Provide the (X, Y) coordinate of the cell's center where the given text is located.  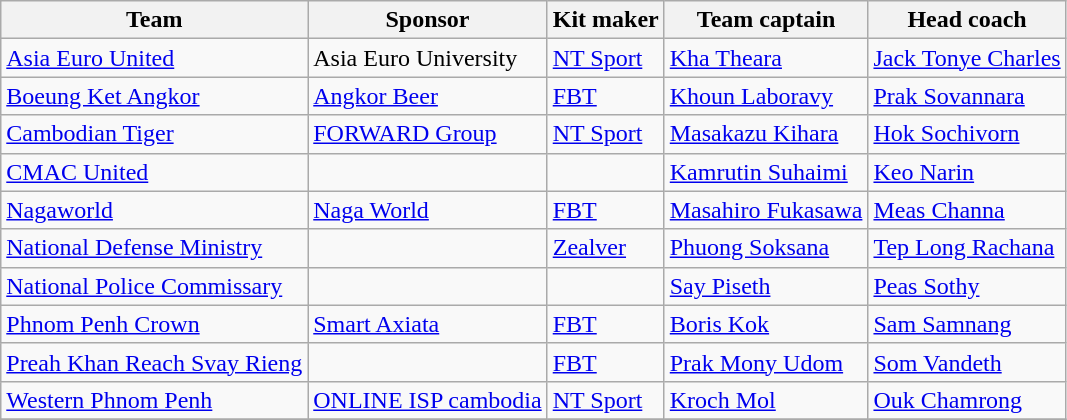
Som Vandeth (967, 362)
Sam Samnang (967, 324)
Meas Channa (967, 210)
Zealver (606, 248)
Smart Axiata (428, 324)
Western Phnom Penh (154, 400)
Team (154, 20)
Naga World (428, 210)
Phnom Penh Crown (154, 324)
Khoun Laboravy (766, 96)
Kamrutin Suhaimi (766, 172)
Cambodian Tiger (154, 134)
Hok Sochivorn (967, 134)
Team captain (766, 20)
FORWARD Group (428, 134)
National Defense Ministry (154, 248)
Prak Sovannara (967, 96)
Peas Sothy (967, 286)
Tep Long Rachana (967, 248)
CMAC United (154, 172)
Boris Kok (766, 324)
Head coach (967, 20)
Angkor Beer (428, 96)
Jack Tonye Charles (967, 58)
Sponsor (428, 20)
Masakazu Kihara (766, 134)
Asia Euro University (428, 58)
Prak Mony Udom (766, 362)
Masahiro Fukasawa (766, 210)
Boeung Ket Angkor (154, 96)
Nagaworld (154, 210)
Say Piseth (766, 286)
Kha Theara (766, 58)
ONLINE ISP cambodia (428, 400)
Keo Narin (967, 172)
Kit maker (606, 20)
Kroch Mol (766, 400)
Phuong Soksana (766, 248)
Asia Euro United (154, 58)
Ouk Chamrong (967, 400)
Preah Khan Reach Svay Rieng (154, 362)
National Police Commissary (154, 286)
